Output the [X, Y] coordinate of the center of the cell containing the given text.  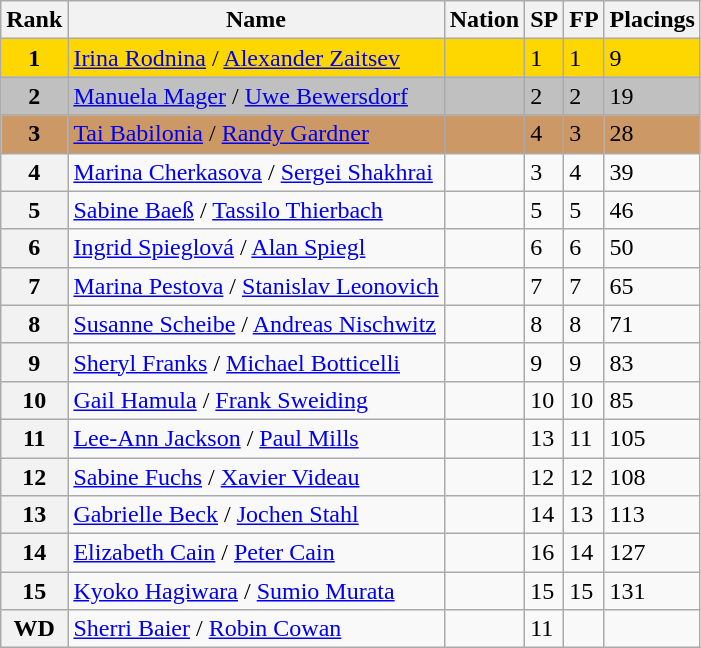
Rank [34, 20]
19 [652, 96]
Irina Rodnina / Alexander Zaitsev [256, 58]
108 [652, 477]
28 [652, 134]
Marina Cherkasova / Sergei Shakhrai [256, 172]
Sabine Baeß / Tassilo Thierbach [256, 210]
Nation [484, 20]
65 [652, 286]
Sabine Fuchs / Xavier Videau [256, 477]
50 [652, 248]
Lee-Ann Jackson / Paul Mills [256, 438]
Elizabeth Cain / Peter Cain [256, 553]
Gabrielle Beck / Jochen Stahl [256, 515]
Tai Babilonia / Randy Gardner [256, 134]
FP [584, 20]
85 [652, 400]
WD [34, 629]
83 [652, 362]
46 [652, 210]
131 [652, 591]
113 [652, 515]
Manuela Mager / Uwe Bewersdorf [256, 96]
105 [652, 438]
71 [652, 324]
Ingrid Spieglová / Alan Spiegl [256, 248]
Marina Pestova / Stanislav Leonovich [256, 286]
Sheryl Franks / Michael Botticelli [256, 362]
Sherri Baier / Robin Cowan [256, 629]
127 [652, 553]
Placings [652, 20]
39 [652, 172]
SP [544, 20]
Kyoko Hagiwara / Sumio Murata [256, 591]
16 [544, 553]
Gail Hamula / Frank Sweiding [256, 400]
Susanne Scheibe / Andreas Nischwitz [256, 324]
Name [256, 20]
